Capture the cell that displays the provided text and extract its [X, Y] central coordinate. 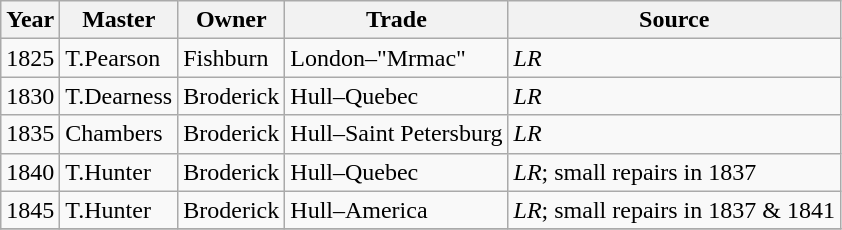
1830 [30, 96]
T.Dearness [119, 96]
Chambers [119, 134]
Source [674, 20]
Hull–America [396, 210]
1840 [30, 172]
Master [119, 20]
1845 [30, 210]
LR; small repairs in 1837 & 1841 [674, 210]
LR; small repairs in 1837 [674, 172]
Fishburn [232, 58]
T.Pearson [119, 58]
Trade [396, 20]
1825 [30, 58]
1835 [30, 134]
Owner [232, 20]
Year [30, 20]
London–"Mrmac" [396, 58]
Hull–Saint Petersburg [396, 134]
